Scan for the cell matching the given text and deliver its [X, Y] coordinate at center. 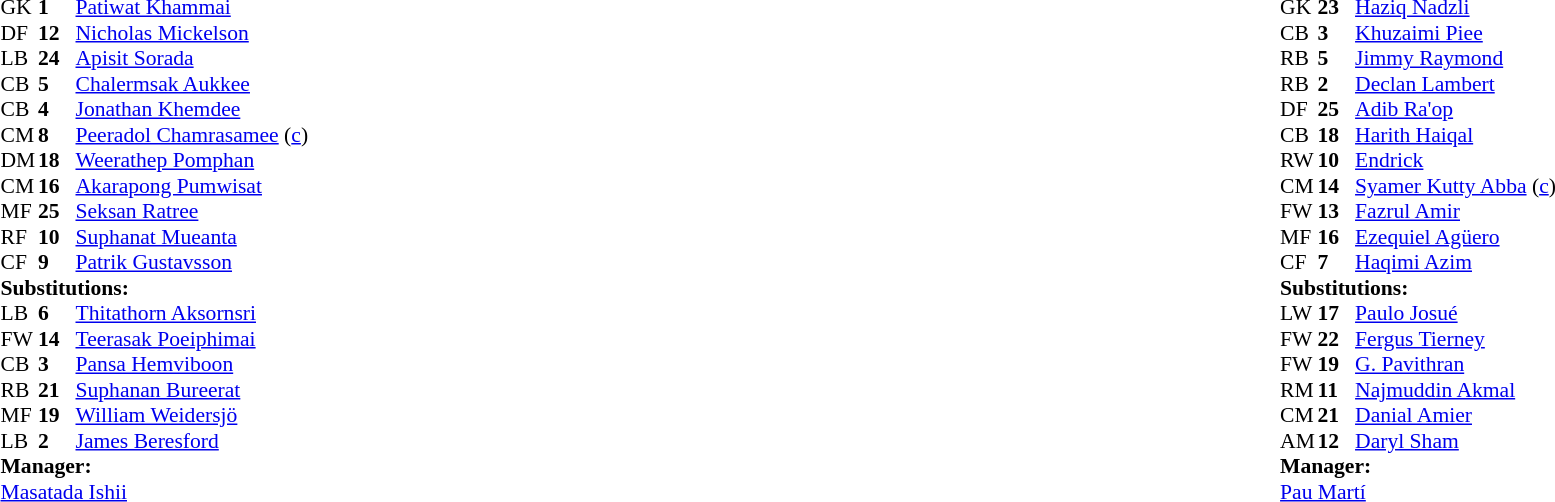
William Weidersjö [192, 415]
4 [57, 109]
RF [19, 237]
8 [57, 135]
22 [1337, 339]
Suphanat Mueanta [192, 237]
Teerasak Poeiphimai [192, 339]
7 [1337, 263]
6 [57, 313]
11 [1337, 390]
13 [1337, 211]
Akarapong Pumwisat [192, 186]
AM [1299, 441]
9 [57, 263]
Chalermsak Aukkee [192, 84]
Manager: [154, 467]
Apisit Sorada [192, 59]
Thitathorn Aksornsri [192, 313]
LW [1299, 313]
Weerathep Pomphan [192, 161]
17 [1337, 313]
RW [1299, 161]
James Beresford [192, 441]
Pansa Hemviboon [192, 365]
Jonathan Khemdee [192, 109]
Seksan Ratree [192, 211]
24 [57, 59]
RM [1299, 390]
Substitutions: [154, 288]
Patrik Gustavsson [192, 263]
DM [19, 161]
Nicholas Mickelson [192, 33]
Peeradol Chamrasamee (c) [192, 135]
Suphanan Bureerat [192, 390]
